Return [x, y] of the center of cell containing provided text 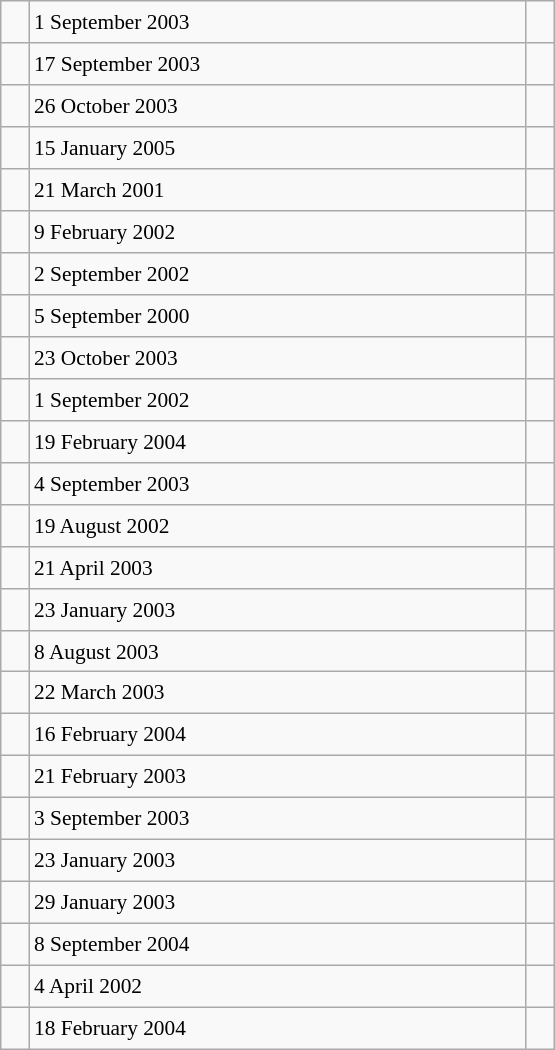
8 September 2004 [278, 945]
1 September 2002 [278, 399]
1 September 2003 [278, 22]
16 February 2004 [278, 735]
8 August 2003 [278, 651]
2 September 2002 [278, 274]
5 September 2000 [278, 316]
21 April 2003 [278, 567]
21 February 2003 [278, 777]
23 October 2003 [278, 358]
26 October 2003 [278, 106]
15 January 2005 [278, 148]
17 September 2003 [278, 64]
19 August 2002 [278, 525]
4 April 2002 [278, 986]
18 February 2004 [278, 1028]
9 February 2002 [278, 232]
22 March 2003 [278, 693]
4 September 2003 [278, 483]
19 February 2004 [278, 441]
3 September 2003 [278, 819]
21 March 2001 [278, 190]
29 January 2003 [278, 903]
